Provide the [X, Y] coordinate of the cell's center where the given text is located.  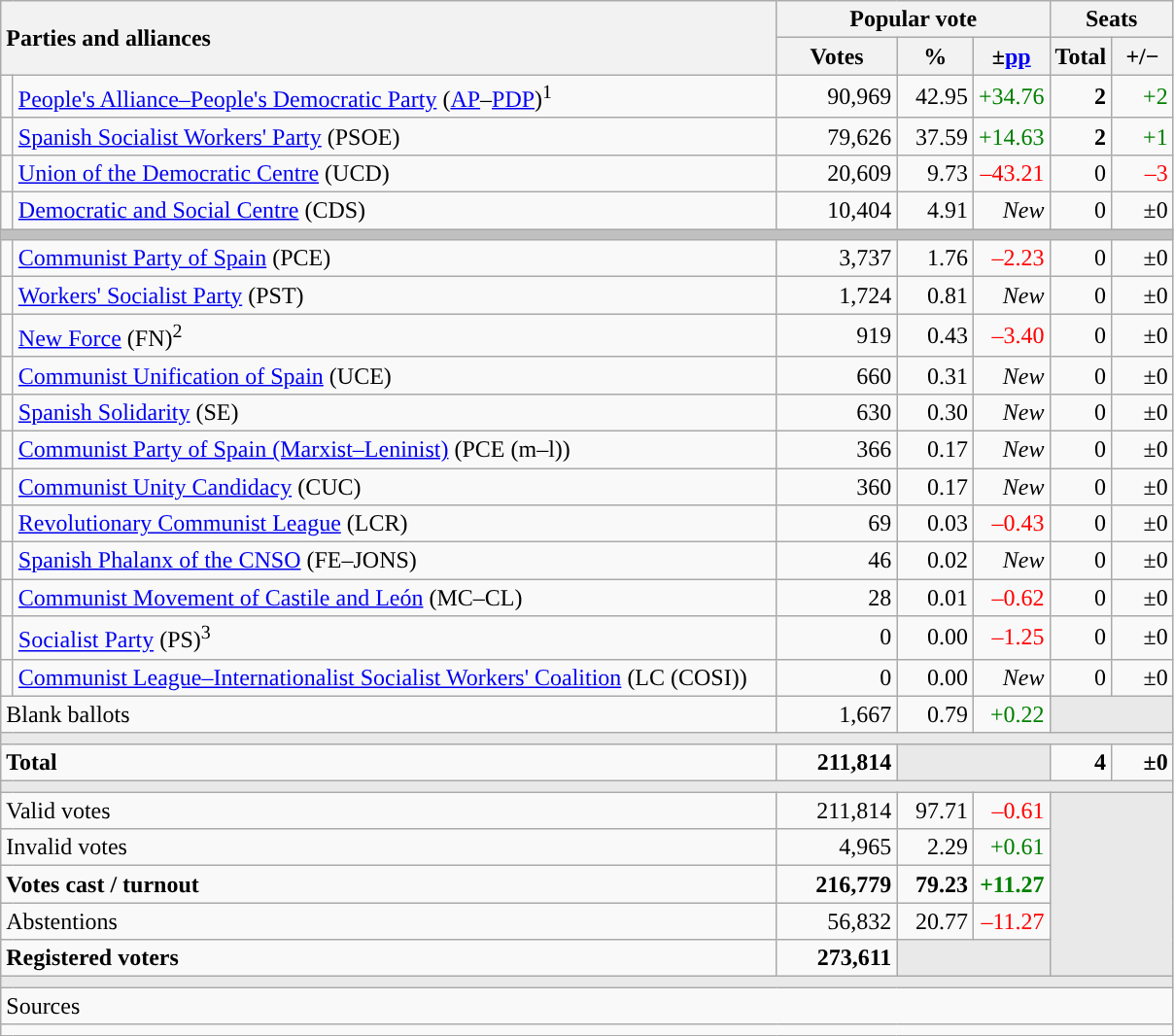
–0.62 [1011, 598]
Abstentions [389, 921]
28 [837, 598]
10,404 [837, 211]
Popular vote [914, 19]
New Force (FN)2 [395, 336]
Communist League–Internationalist Socialist Workers' Coalition (LC (COSI)) [395, 677]
–43.21 [1011, 173]
3,737 [837, 259]
97.71 [935, 811]
Parties and alliances [389, 38]
37.59 [935, 136]
Blank ballots [389, 714]
273,611 [837, 958]
0.31 [935, 375]
Valid votes [389, 811]
Communist Party of Spain (PCE) [395, 259]
+1 [1143, 136]
4.91 [935, 211]
+14.63 [1011, 136]
56,832 [837, 921]
±pp [1011, 56]
+/− [1143, 56]
20.77 [935, 921]
4,965 [837, 847]
+34.76 [1011, 97]
46 [837, 561]
69 [837, 524]
Invalid votes [389, 847]
4 [1081, 763]
Workers' Socialist Party (PST) [395, 295]
–3.40 [1011, 336]
366 [837, 449]
Registered voters [389, 958]
660 [837, 375]
Spanish Phalanx of the CNSO (FE–JONS) [395, 561]
People's Alliance–People's Democratic Party (AP–PDP)1 [395, 97]
–11.27 [1011, 921]
–1.25 [1011, 638]
20,609 [837, 173]
0.43 [935, 336]
0.03 [935, 524]
90,969 [837, 97]
Communist Unity Candidacy (CUC) [395, 487]
9.73 [935, 173]
630 [837, 412]
79,626 [837, 136]
Communist Party of Spain (Marxist–Leninist) (PCE (m–l)) [395, 449]
Communist Unification of Spain (UCE) [395, 375]
919 [837, 336]
Democratic and Social Centre (CDS) [395, 211]
+0.61 [1011, 847]
0.02 [935, 561]
–0.61 [1011, 811]
–3 [1143, 173]
Communist Movement of Castile and León (MC–CL) [395, 598]
–2.23 [1011, 259]
Votes cast / turnout [389, 884]
Spanish Solidarity (SE) [395, 412]
% [935, 56]
1,724 [837, 295]
Revolutionary Communist League (LCR) [395, 524]
Seats [1112, 19]
+2 [1143, 97]
+11.27 [1011, 884]
0.79 [935, 714]
0.81 [935, 295]
0.30 [935, 412]
1.76 [935, 259]
Socialist Party (PS)3 [395, 638]
216,779 [837, 884]
42.95 [935, 97]
360 [837, 487]
Union of the Democratic Centre (UCD) [395, 173]
1,667 [837, 714]
79.23 [935, 884]
+0.22 [1011, 714]
Votes [837, 56]
0.01 [935, 598]
Sources [587, 1006]
–0.43 [1011, 524]
2.29 [935, 847]
Spanish Socialist Workers' Party (PSOE) [395, 136]
